Identify which cell holds the provided text, then report its [X, Y] central coordinate. 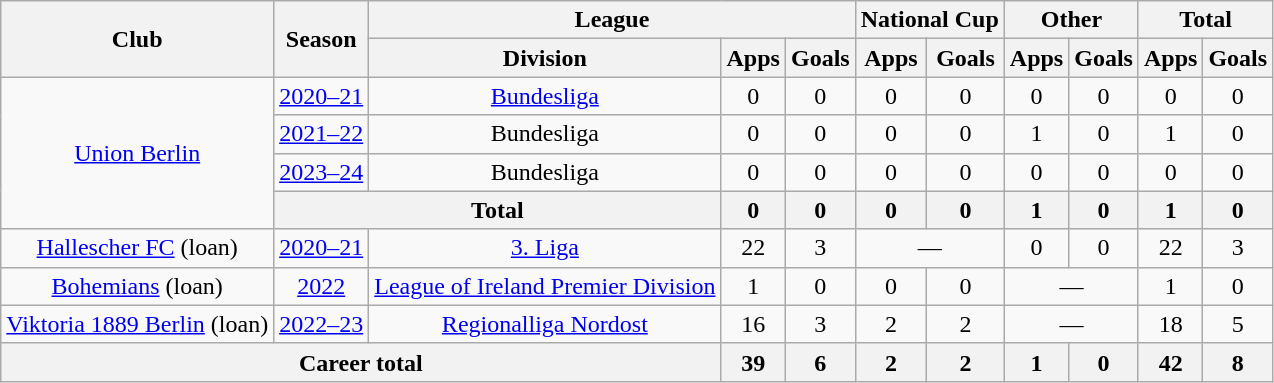
2022 [322, 286]
Union Berlin [138, 153]
League of Ireland Premier Division [545, 286]
Regionalliga Nordost [545, 324]
Bohemians (loan) [138, 286]
League [612, 20]
National Cup [930, 20]
42 [1170, 362]
Career total [361, 362]
18 [1170, 324]
16 [753, 324]
Division [545, 58]
2023–24 [322, 172]
5 [1238, 324]
Viktoria 1889 Berlin (loan) [138, 324]
Other [1071, 20]
Club [138, 39]
6 [820, 362]
Hallescher FC (loan) [138, 248]
39 [753, 362]
2021–22 [322, 134]
2022–23 [322, 324]
8 [1238, 362]
Season [322, 39]
3. Liga [545, 248]
